Extract the (x, y) coordinate from the center of the cell holding the provided text.  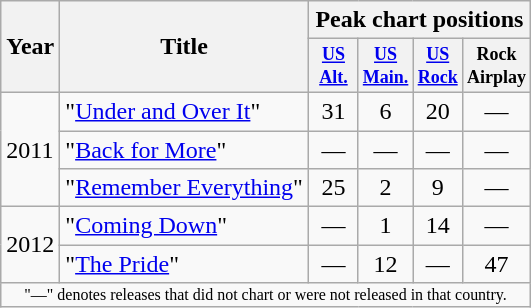
25 (333, 188)
Title (184, 47)
1 (385, 226)
USRock (438, 66)
12 (385, 264)
USMain. (385, 66)
9 (438, 188)
Rock Airplay (497, 66)
"Coming Down" (184, 226)
14 (438, 226)
"Under and Over It" (184, 111)
"The Pride" (184, 264)
2012 (30, 245)
"Remember Everything" (184, 188)
Peak chart positions (419, 20)
47 (497, 264)
"—" denotes releases that did not chart or were not released in that country. (266, 295)
2 (385, 188)
"Back for More" (184, 150)
2011 (30, 149)
6 (385, 111)
USAlt. (333, 66)
Year (30, 47)
31 (333, 111)
20 (438, 111)
